Return [x, y] of the center of cell containing provided text 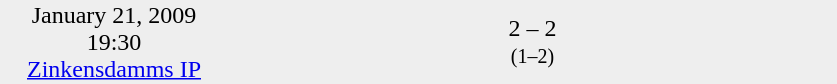
January 21, 200919:30Zinkensdamms IP [114, 42]
2 – 2(1–2) [532, 42]
